Pinpoint the cell where the given text exists, returning its (X, Y) midpoint coordinate. 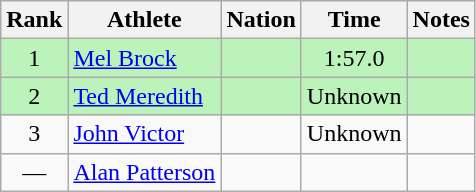
Notes (441, 20)
2 (34, 96)
John Victor (144, 134)
Mel Brock (144, 58)
1 (34, 58)
Nation (261, 20)
Time (354, 20)
— (34, 172)
3 (34, 134)
Ted Meredith (144, 96)
Alan Patterson (144, 172)
Athlete (144, 20)
1:57.0 (354, 58)
Rank (34, 20)
